Provide the [X, Y] coordinate of the cell's center where the given text is located.  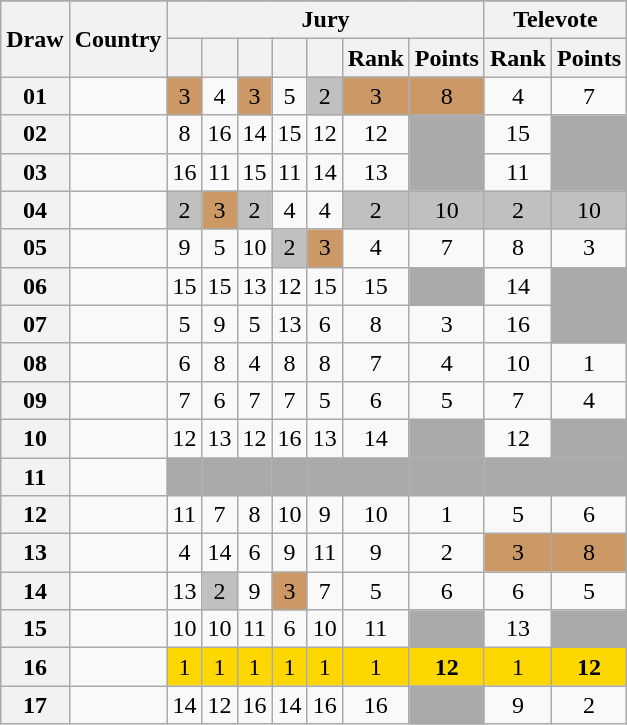
03 [35, 172]
06 [35, 286]
07 [35, 324]
Draw [35, 39]
01 [35, 96]
Jury [326, 20]
17 [35, 705]
09 [35, 400]
04 [35, 210]
Televote [555, 20]
05 [35, 248]
08 [35, 362]
02 [35, 134]
Country [118, 39]
